Find where the given text appears and provide that cell's center as (x, y) coordinate. 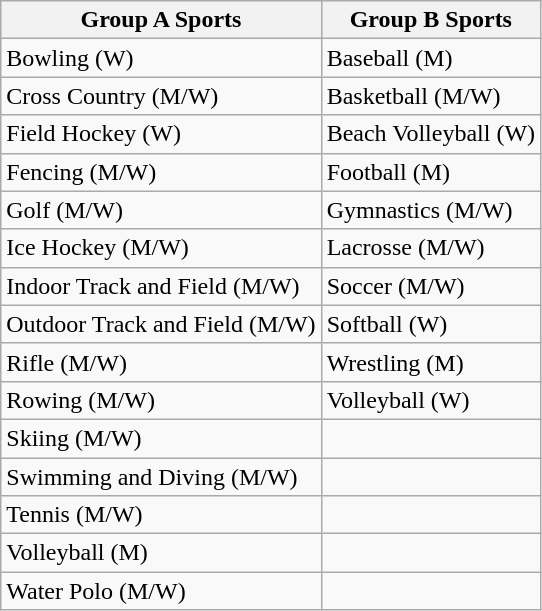
Baseball (M) (430, 58)
Cross Country (M/W) (161, 96)
Volleyball (M) (161, 553)
Group B Sports (430, 20)
Basketball (M/W) (430, 96)
Tennis (M/W) (161, 515)
Outdoor Track and Field (M/W) (161, 324)
Football (M) (430, 172)
Group A Sports (161, 20)
Volleyball (W) (430, 400)
Lacrosse (M/W) (430, 248)
Ice Hockey (M/W) (161, 248)
Field Hockey (W) (161, 134)
Skiing (M/W) (161, 438)
Gymnastics (M/W) (430, 210)
Rowing (M/W) (161, 400)
Rifle (M/W) (161, 362)
Softball (W) (430, 324)
Swimming and Diving (M/W) (161, 477)
Water Polo (M/W) (161, 591)
Soccer (M/W) (430, 286)
Wrestling (M) (430, 362)
Indoor Track and Field (M/W) (161, 286)
Fencing (M/W) (161, 172)
Bowling (W) (161, 58)
Golf (M/W) (161, 210)
Beach Volleyball (W) (430, 134)
